Scan for the cell matching the given text and deliver its (X, Y) coordinate at center. 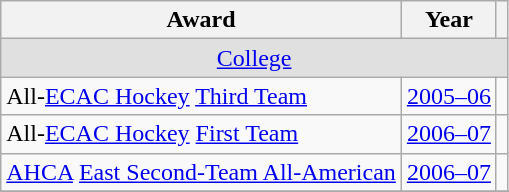
AHCA East Second-Team All-American (202, 172)
All-ECAC Hockey First Team (202, 134)
2005–06 (448, 96)
All-ECAC Hockey Third Team (202, 96)
Year (448, 20)
College (254, 58)
Award (202, 20)
